Extract the [x, y] coordinate from the center of the cell holding the provided text.  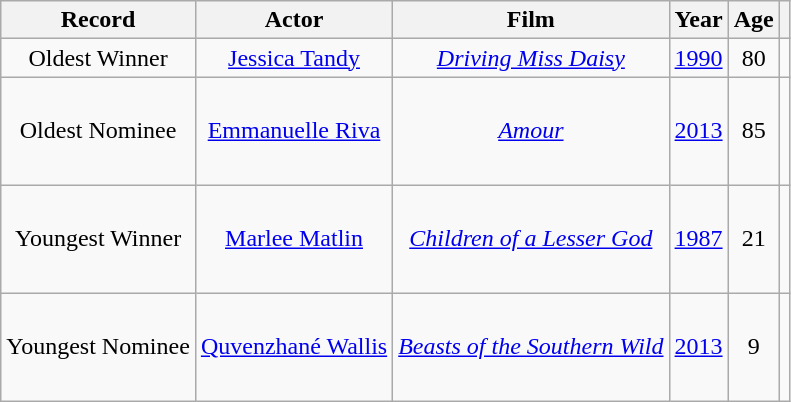
1990 [698, 58]
Driving Miss Daisy [531, 58]
21 [754, 239]
Marlee Matlin [294, 239]
85 [754, 131]
Jessica Tandy [294, 58]
1987 [698, 239]
Actor [294, 20]
Year [698, 20]
Beasts of the Southern Wild [531, 347]
Quvenzhané Wallis [294, 347]
Film [531, 20]
Oldest Winner [98, 58]
80 [754, 58]
Age [754, 20]
Oldest Nominee [98, 131]
Youngest Nominee [98, 347]
Amour [531, 131]
Children of a Lesser God [531, 239]
Record [98, 20]
Youngest Winner [98, 239]
9 [754, 347]
Emmanuelle Riva [294, 131]
